Detect which cell encompasses the target text, then output its (X, Y) center coordinate. 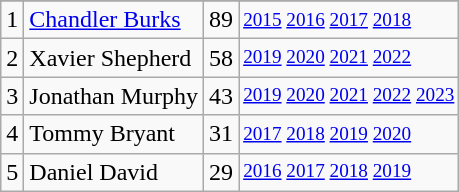
1 (12, 20)
Chandler Burks (114, 20)
2 (12, 58)
31 (222, 134)
2019 2020 2021 2022 (349, 58)
29 (222, 172)
Tommy Bryant (114, 134)
2015 2016 2017 2018 (349, 20)
Daniel David (114, 172)
Xavier Shepherd (114, 58)
5 (12, 172)
89 (222, 20)
58 (222, 58)
2019 2020 2021 2022 2023 (349, 96)
2017 2018 2019 2020 (349, 134)
2016 2017 2018 2019 (349, 172)
3 (12, 96)
43 (222, 96)
4 (12, 134)
Jonathan Murphy (114, 96)
